Search for the cell housing the specified text and yield its (x, y) center coordinate. 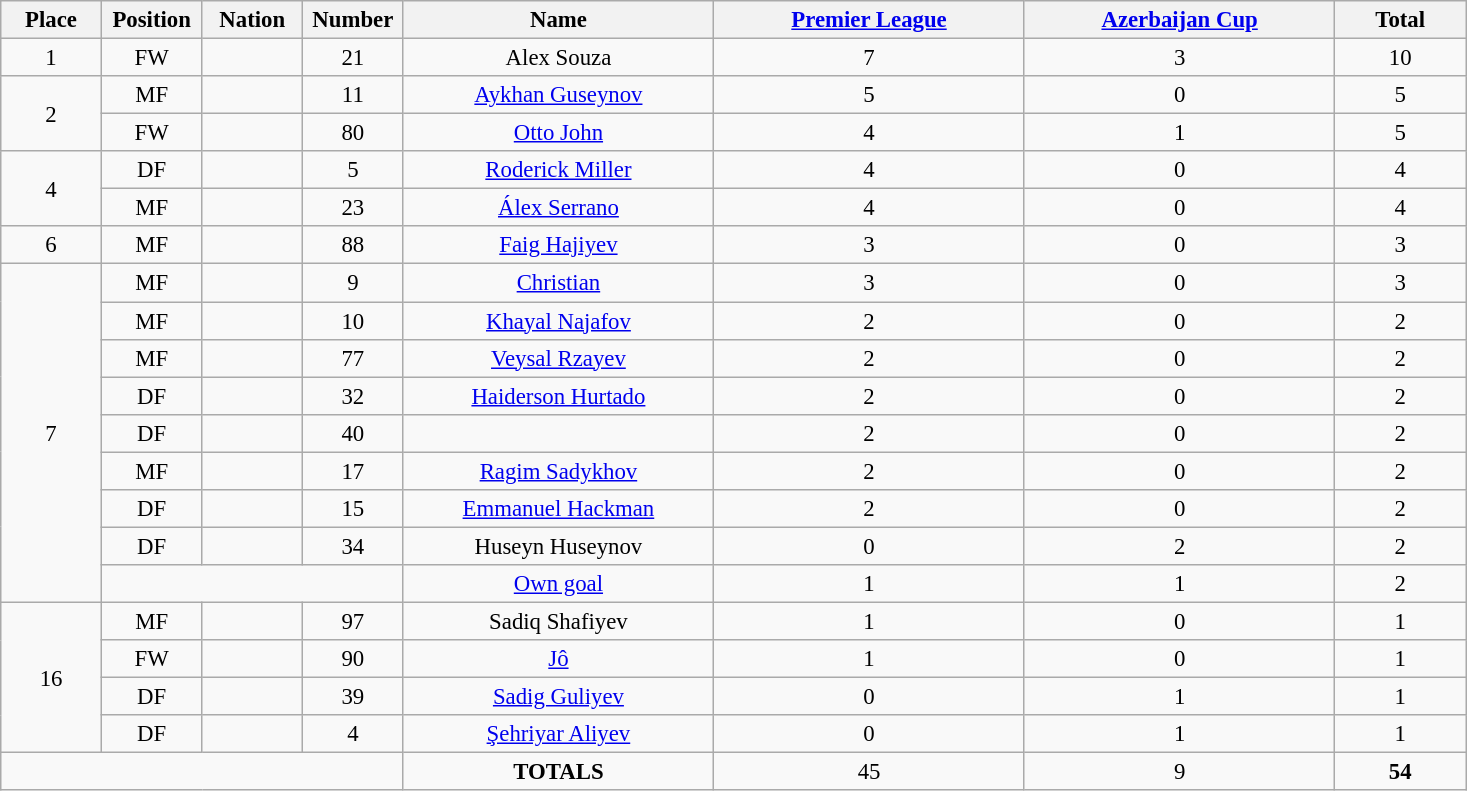
Aykhan Guseynov (558, 95)
40 (354, 433)
TOTALS (558, 772)
54 (1400, 772)
6 (52, 245)
Christian (558, 283)
Name (558, 20)
Ragim Sadykhov (558, 471)
15 (354, 509)
Haiderson Hurtado (558, 396)
Huseyn Huseynov (558, 546)
16 (52, 677)
Emmanuel Hackman (558, 509)
97 (354, 621)
17 (354, 471)
32 (354, 396)
23 (354, 208)
Sadig Guliyev (558, 697)
39 (354, 697)
77 (354, 358)
Veysal Rzayev (558, 358)
Total (1400, 20)
Number (354, 20)
Sadiq Shafiyev (558, 621)
45 (870, 772)
Álex Serrano (558, 208)
Place (52, 20)
90 (354, 659)
Own goal (558, 584)
Jô (558, 659)
Position (152, 20)
Premier League (870, 20)
Faig Hajiyev (558, 245)
Roderick Miller (558, 170)
21 (354, 58)
Khayal Najafov (558, 321)
Otto John (558, 133)
Alex Souza (558, 58)
11 (354, 95)
80 (354, 133)
88 (354, 245)
34 (354, 546)
Azerbaijan Cup (1180, 20)
Nation (252, 20)
Şehriyar Aliyev (558, 734)
